For the text-containing cell, return its midpoint in (X, Y) coordinate format. 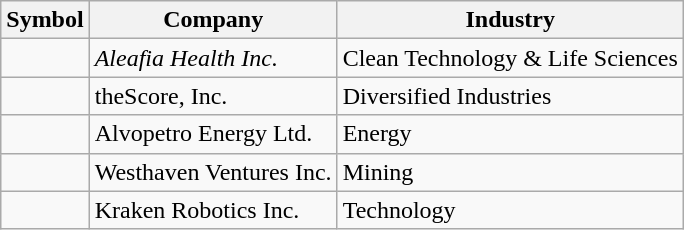
Technology (510, 210)
Alvopetro Energy Ltd. (213, 134)
Kraken Robotics Inc. (213, 210)
Mining (510, 172)
Diversified Industries (510, 96)
Aleafia Health Inc. (213, 58)
Symbol (45, 20)
Company (213, 20)
theScore, Inc. (213, 96)
Westhaven Ventures Inc. (213, 172)
Energy (510, 134)
Industry (510, 20)
Clean Technology & Life Sciences (510, 58)
